Detect which cell encompasses the target text, then output its (x, y) center coordinate. 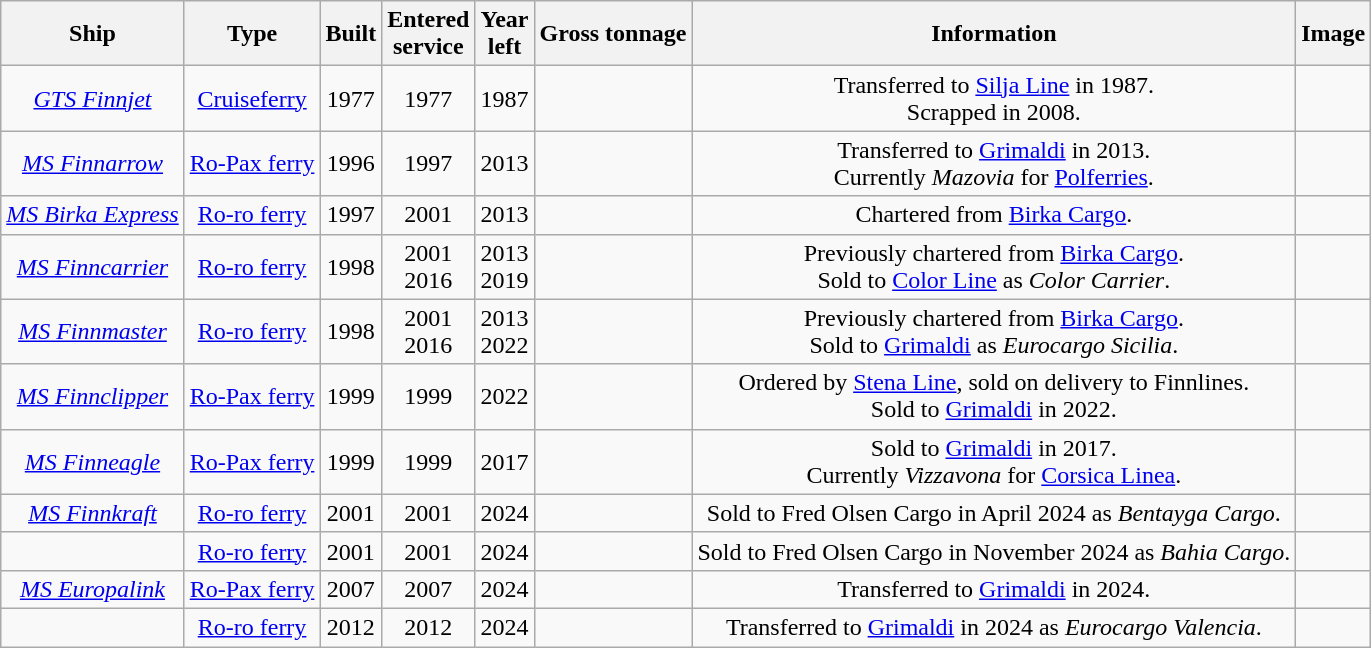
MS Finnmaster (92, 332)
Ship (92, 34)
Built (351, 34)
Ordered by Stena Line, sold on delivery to Finnlines.Sold to Grimaldi in 2022. (994, 396)
Transferred to Grimaldi in 2013.Currently Mazovia for Polferries. (994, 164)
MS Finncarrier (92, 266)
Type (252, 34)
Sold to Fred Olsen Cargo in November 2024 as Bahia Cargo. (994, 551)
2022 (504, 396)
MS Finnkraft (92, 513)
2017 (504, 462)
MS Finneagle (92, 462)
Transferred to Silja Line in 1987.Scrapped in 2008. (994, 98)
MS Finnclipper (92, 396)
MS Europalink (92, 589)
20132022 (504, 332)
Cruiseferry (252, 98)
Gross tonnage (613, 34)
Previously chartered from Birka Cargo.Sold to Grimaldi as Eurocargo Sicilia. (994, 332)
Image (1334, 34)
Transferred to Grimaldi in 2024. (994, 589)
Information (994, 34)
Previously chartered from Birka Cargo.Sold to Color Line as Color Carrier. (994, 266)
GTS Finnjet (92, 98)
Sold to Fred Olsen Cargo in April 2024 as Bentayga Cargo. (994, 513)
Enteredservice (428, 34)
20132019 (504, 266)
Sold to Grimaldi in 2017.Currently Vizzavona for Corsica Linea. (994, 462)
1996 (351, 164)
MS Finnarrow (92, 164)
1987 (504, 98)
Transferred to Grimaldi in 2024 as Eurocargo Valencia. (994, 627)
MS Birka Express (92, 215)
Chartered from Birka Cargo. (994, 215)
Yearleft (504, 34)
